Return the [X, Y] coordinate for the center point of the cell that contains the specified text.  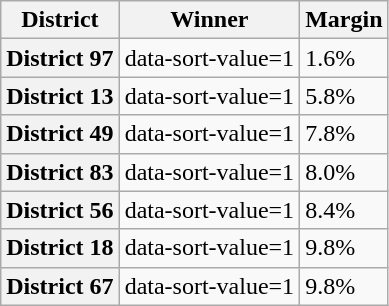
District 83 [60, 172]
District 56 [60, 210]
District 67 [60, 286]
8.4% [344, 210]
District 49 [60, 134]
8.0% [344, 172]
5.8% [344, 96]
1.6% [344, 58]
District 18 [60, 248]
District 13 [60, 96]
District [60, 20]
Winner [210, 20]
Margin [344, 20]
7.8% [344, 134]
District 97 [60, 58]
